Output the [X, Y] coordinate of the center of the cell containing the given text.  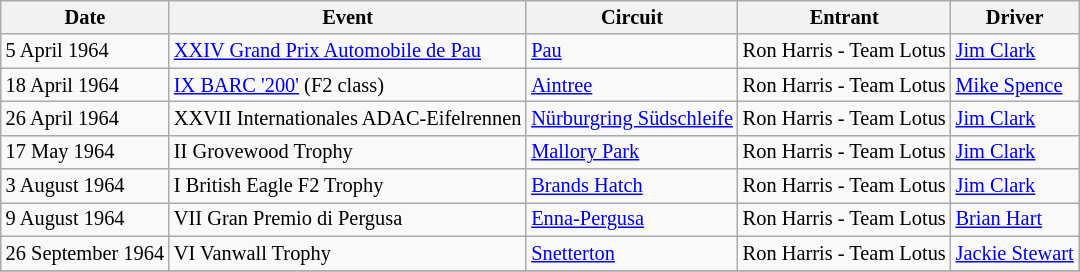
Driver [1015, 17]
Enna-Pergusa [632, 219]
Nürburgring Südschleife [632, 118]
XXIV Grand Prix Automobile de Pau [348, 51]
Jackie Stewart [1015, 253]
Entrant [844, 17]
Mallory Park [632, 152]
18 April 1964 [85, 85]
Event [348, 17]
Circuit [632, 17]
17 May 1964 [85, 152]
26 April 1964 [85, 118]
26 September 1964 [85, 253]
Snetterton [632, 253]
Date [85, 17]
Aintree [632, 85]
Brian Hart [1015, 219]
Pau [632, 51]
VI Vanwall Trophy [348, 253]
Mike Spence [1015, 85]
IX BARC '200' (F2 class) [348, 85]
I British Eagle F2 Trophy [348, 186]
Brands Hatch [632, 186]
II Grovewood Trophy [348, 152]
VII Gran Premio di Pergusa [348, 219]
3 August 1964 [85, 186]
5 April 1964 [85, 51]
XXVII Internationales ADAC-Eifelrennen [348, 118]
9 August 1964 [85, 219]
